From the cell containing the given text, extract its center point as [x, y] coordinate. 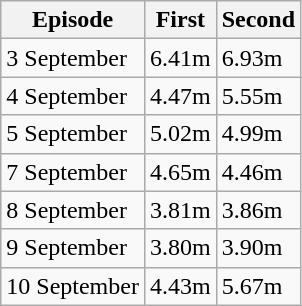
5 September [73, 134]
3.80m [180, 248]
Episode [73, 20]
4.99m [258, 134]
4 September [73, 96]
3.81m [180, 210]
5.02m [180, 134]
3.86m [258, 210]
5.55m [258, 96]
4.46m [258, 172]
8 September [73, 210]
First [180, 20]
9 September [73, 248]
4.65m [180, 172]
6.93m [258, 58]
3.90m [258, 248]
3 September [73, 58]
4.43m [180, 286]
10 September [73, 286]
5.67m [258, 286]
6.41m [180, 58]
7 September [73, 172]
Second [258, 20]
4.47m [180, 96]
